Locate the cell with the specified text and output its [x, y] center coordinate. 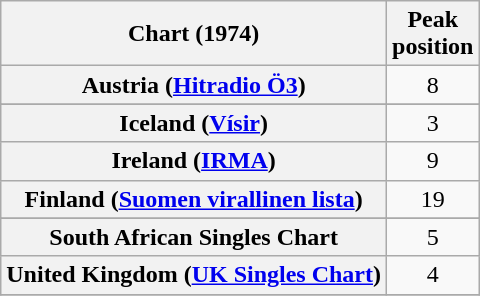
4 [433, 275]
9 [433, 161]
South African Singles Chart [194, 237]
19 [433, 199]
Chart (1974) [194, 34]
United Kingdom (UK Singles Chart) [194, 275]
Iceland (Vísir) [194, 123]
8 [433, 85]
Austria (Hitradio Ö3) [194, 85]
5 [433, 237]
Peakposition [433, 34]
Finland (Suomen virallinen lista) [194, 199]
3 [433, 123]
Ireland (IRMA) [194, 161]
